Return (x, y) of the center of cell containing provided text 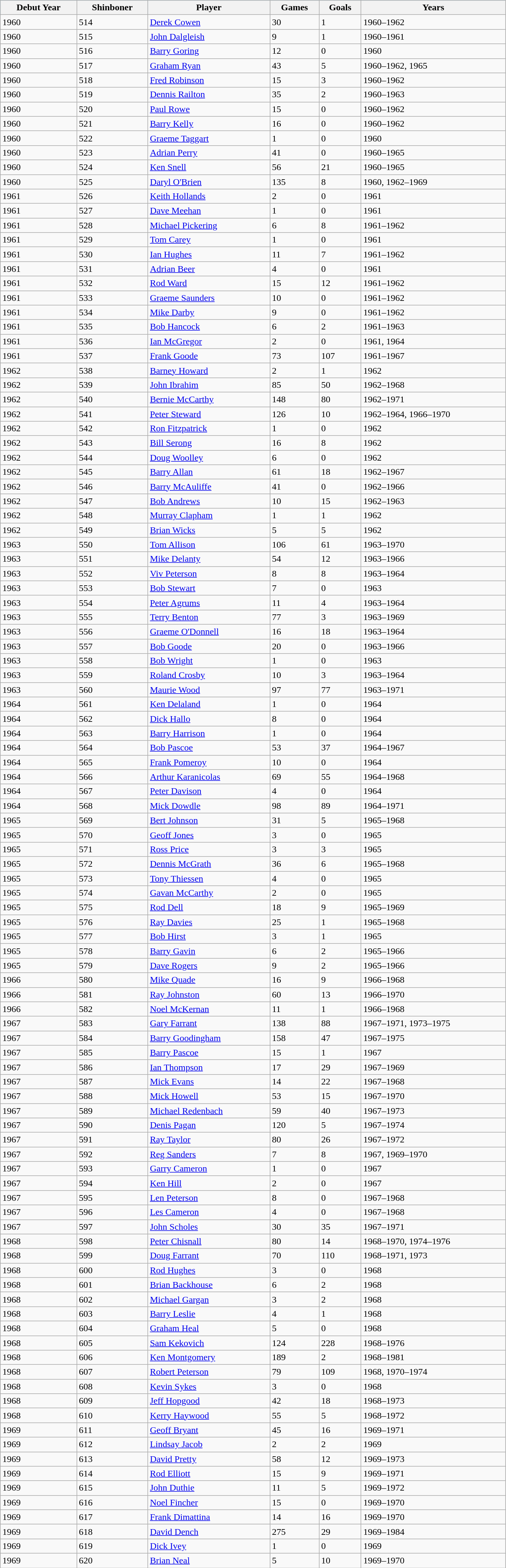
1963–1970 (433, 545)
Games (294, 8)
549 (112, 530)
600 (112, 1270)
528 (112, 225)
1966–1970 (433, 994)
Garry Cameron (209, 1169)
1968–1976 (433, 1343)
608 (112, 1386)
564 (112, 748)
Dick Hallo (209, 719)
Ray Davies (209, 922)
Frank Dimattina (209, 1517)
Barry Pascoe (209, 1052)
584 (112, 1038)
567 (112, 791)
Graeme Saunders (209, 298)
1961–1963 (433, 327)
Geoff Bryant (209, 1430)
Robert Peterson (209, 1372)
588 (112, 1096)
529 (112, 240)
37 (340, 748)
601 (112, 1285)
138 (294, 1023)
Mike Darby (209, 312)
1968–1971, 1973 (433, 1256)
Derek Cowen (209, 22)
594 (112, 1183)
1968–1970, 1974–1976 (433, 1241)
576 (112, 922)
1962–1968 (433, 385)
1963–1971 (433, 690)
Rod Dell (209, 908)
1968–1973 (433, 1401)
1969–1984 (433, 1531)
1967–1972 (433, 1140)
527 (112, 211)
Len Peterson (209, 1198)
Ian Thompson (209, 1067)
Barry Gavin (209, 951)
515 (112, 37)
Graeme Taggart (209, 138)
Barry Leslie (209, 1314)
Brian Backhouse (209, 1285)
619 (112, 1546)
592 (112, 1154)
598 (112, 1241)
228 (340, 1343)
26 (340, 1140)
560 (112, 690)
597 (112, 1227)
1964–1968 (433, 777)
107 (340, 356)
Bob Pascoe (209, 748)
Michael Redenbach (209, 1111)
17 (294, 1067)
Mike Quade (209, 980)
603 (112, 1314)
Geoff Jones (209, 835)
1962–1964, 1966–1970 (433, 414)
518 (112, 80)
556 (112, 631)
Lindsay Jacob (209, 1444)
Tom Allison (209, 545)
Kerry Haywood (209, 1415)
Murray Clapham (209, 516)
Adrian Perry (209, 153)
Ken Delaland (209, 704)
574 (112, 893)
591 (112, 1140)
Peter Davison (209, 791)
Keith Hollands (209, 196)
Paul Rowe (209, 109)
Gavan McCarthy (209, 893)
John Duthie (209, 1488)
1962–1971 (433, 399)
Barney Howard (209, 370)
585 (112, 1052)
1960, 1962–1969 (433, 182)
534 (112, 312)
Doug Woolley (209, 458)
Bill Serong (209, 443)
Sam Kekovich (209, 1343)
581 (112, 994)
571 (112, 849)
106 (294, 545)
Mick Evans (209, 1081)
31 (294, 820)
578 (112, 951)
Mick Howell (209, 1096)
551 (112, 559)
John Scholes (209, 1227)
36 (294, 864)
56 (294, 167)
21 (340, 167)
Rod Ward (209, 283)
617 (112, 1517)
120 (294, 1125)
563 (112, 733)
70 (294, 1256)
519 (112, 95)
135 (294, 182)
524 (112, 167)
590 (112, 1125)
558 (112, 661)
1963–1969 (433, 617)
Fred Robinson (209, 80)
1967–1970 (433, 1096)
126 (294, 414)
Noel Fincher (209, 1502)
Peter Agrums (209, 602)
570 (112, 835)
Shinboner (112, 8)
Barry McAuliffe (209, 487)
572 (112, 864)
618 (112, 1531)
Dave Rogers (209, 966)
523 (112, 153)
189 (294, 1358)
13 (340, 994)
Graeme O'Donnell (209, 631)
Les Cameron (209, 1212)
1960–1963 (433, 95)
Years (433, 8)
Arthur Karanicolas (209, 777)
552 (112, 574)
Goals (340, 8)
54 (294, 559)
1968–1972 (433, 1415)
575 (112, 908)
Ian Hughes (209, 254)
Bernie McCarthy (209, 399)
1967, 1969–1970 (433, 1154)
Kevin Sykes (209, 1386)
Peter Chisnall (209, 1241)
616 (112, 1502)
604 (112, 1328)
Barry Harrison (209, 733)
Brian Neal (209, 1560)
88 (340, 1023)
98 (294, 806)
Roland Crosby (209, 675)
1967–1974 (433, 1125)
1967–1975 (433, 1038)
50 (340, 385)
533 (112, 298)
1965–1969 (433, 908)
Viv Peterson (209, 574)
Bob Goode (209, 646)
148 (294, 399)
Gary Farrant (209, 1023)
Tom Carey (209, 240)
Bob Hirst (209, 937)
42 (294, 1401)
545 (112, 472)
20 (294, 646)
517 (112, 66)
1967–1969 (433, 1067)
1969–1972 (433, 1488)
85 (294, 385)
539 (112, 385)
Bert Johnson (209, 820)
568 (112, 806)
110 (340, 1256)
1962–1967 (433, 472)
614 (112, 1473)
535 (112, 327)
1968–1981 (433, 1358)
602 (112, 1299)
612 (112, 1444)
1964–1967 (433, 748)
587 (112, 1081)
579 (112, 966)
530 (112, 254)
561 (112, 704)
573 (112, 878)
525 (112, 182)
Ray Taylor (209, 1140)
555 (112, 617)
Ron Fitzpatrick (209, 429)
1964–1971 (433, 806)
Noel McKernan (209, 1009)
Maurie Wood (209, 690)
548 (112, 516)
550 (112, 545)
Graham Ryan (209, 66)
526 (112, 196)
David Pretty (209, 1459)
73 (294, 356)
516 (112, 51)
596 (112, 1212)
540 (112, 399)
606 (112, 1358)
1968, 1970–1974 (433, 1372)
Player (209, 8)
620 (112, 1560)
1969–1973 (433, 1459)
554 (112, 602)
583 (112, 1023)
40 (340, 1111)
553 (112, 588)
Doug Farrant (209, 1256)
Reg Sanders (209, 1154)
566 (112, 777)
Ian McGregor (209, 341)
546 (112, 487)
Graham Heal (209, 1328)
Dick Ivey (209, 1546)
1967–1973 (433, 1111)
582 (112, 1009)
John Ibrahim (209, 385)
547 (112, 501)
79 (294, 1372)
586 (112, 1067)
22 (340, 1081)
60 (294, 994)
Debut Year (39, 8)
520 (112, 109)
Ken Snell (209, 167)
Denis Pagan (209, 1125)
1967–1971 (433, 1227)
Bob Andrews (209, 501)
Mick Dowdle (209, 806)
John Dalgleish (209, 37)
538 (112, 370)
514 (112, 22)
1961–1967 (433, 356)
Rod Hughes (209, 1270)
562 (112, 719)
Peter Steward (209, 414)
1962–1966 (433, 487)
Frank Goode (209, 356)
1960–1962, 1965 (433, 66)
599 (112, 1256)
605 (112, 1343)
Mike Delanty (209, 559)
544 (112, 458)
Dave Meehan (209, 211)
557 (112, 646)
Adrian Beer (209, 269)
Michael Pickering (209, 225)
1961, 1964 (433, 341)
275 (294, 1531)
531 (112, 269)
1960–1961 (433, 37)
124 (294, 1343)
59 (294, 1111)
595 (112, 1198)
542 (112, 429)
Barry Kelly (209, 124)
58 (294, 1459)
537 (112, 356)
609 (112, 1401)
611 (112, 1430)
569 (112, 820)
Dennis McGrath (209, 864)
Bob Stewart (209, 588)
610 (112, 1415)
577 (112, 937)
43 (294, 66)
1962–1963 (433, 501)
69 (294, 777)
158 (294, 1038)
589 (112, 1111)
Rod Elliott (209, 1473)
Bob Wright (209, 661)
89 (340, 806)
Terry Benton (209, 617)
615 (112, 1488)
Ken Hill (209, 1183)
Bob Hancock (209, 327)
607 (112, 1372)
Barry Goodingham (209, 1038)
Jeff Hopgood (209, 1401)
Daryl O'Brien (209, 182)
Barry Goring (209, 51)
Ross Price (209, 849)
613 (112, 1459)
Tony Thiessen (209, 878)
536 (112, 341)
David Dench (209, 1531)
543 (112, 443)
522 (112, 138)
593 (112, 1169)
109 (340, 1372)
Dennis Railton (209, 95)
1967–1971, 1973–1975 (433, 1023)
Ken Montgomery (209, 1358)
541 (112, 414)
45 (294, 1430)
Brian Wicks (209, 530)
47 (340, 1038)
97 (294, 690)
Frank Pomeroy (209, 762)
521 (112, 124)
Michael Gargan (209, 1299)
532 (112, 283)
565 (112, 762)
Ray Johnston (209, 994)
559 (112, 675)
Barry Allan (209, 472)
580 (112, 980)
25 (294, 922)
